Scan for the cell matching the given text and deliver its (x, y) coordinate at center. 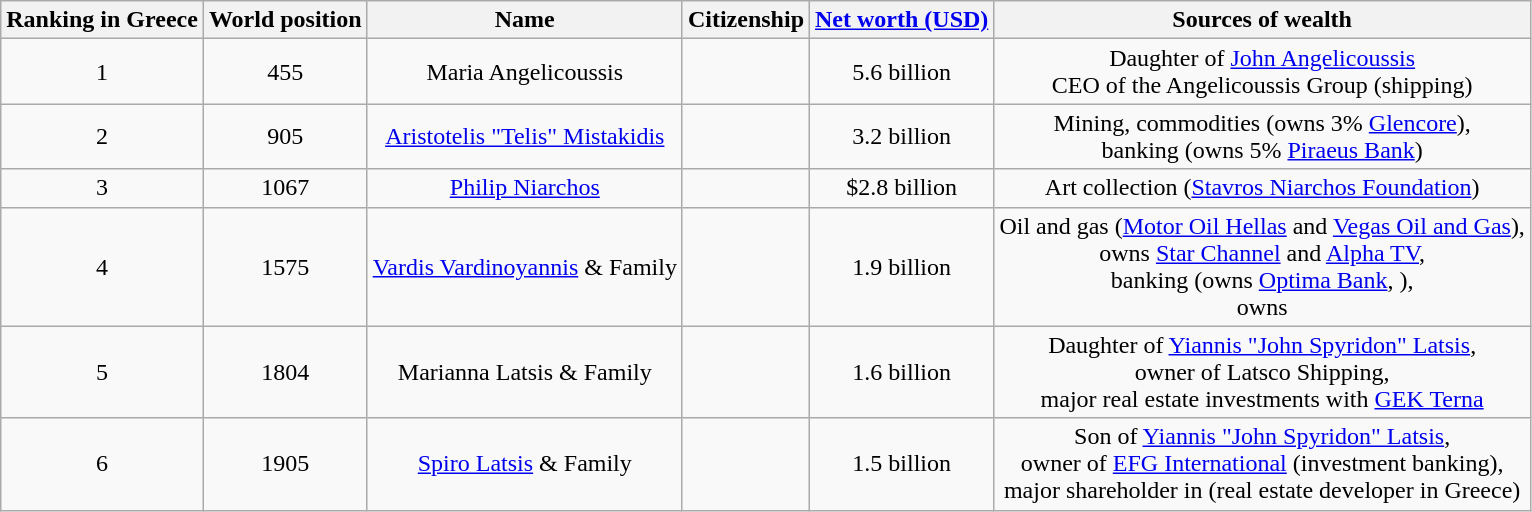
Mining, commodities (owns 3% Glencore), banking (owns 5% Piraeus Bank) (1262, 136)
Vardis Vardinoyannis & Family (524, 266)
Philip Niarchos (524, 188)
Name (524, 20)
$2.8 billion (902, 188)
5.6 billion (902, 72)
World position (285, 20)
1067 (285, 188)
Spiro Latsis & Family (524, 464)
1575 (285, 266)
Citizenship (746, 20)
Maria Angelicoussis (524, 72)
6 (102, 464)
Daughter of John Angelicoussis CEO of the Angelicoussis Group (shipping) (1262, 72)
3 (102, 188)
1.5 billion (902, 464)
Ranking in Greece (102, 20)
Oil and gas (Motor Oil Hellas and Vegas Oil and Gas), owns Star Channel and Alpha TV, banking (owns Optima Bank, ), owns (1262, 266)
4 (102, 266)
1804 (285, 372)
905 (285, 136)
Aristotelis "Telis" Mistakidis (524, 136)
1.6 billion (902, 372)
Marianna Latsis & Family (524, 372)
Net worth (USD) (902, 20)
1 (102, 72)
Sources of wealth (1262, 20)
3.2 billion (902, 136)
Art collection (Stavros Niarchos Foundation) (1262, 188)
Daughter of Yiannis "John Spyridon" Latsis, owner of Latsco Shipping, major real estate investments with GEK Terna (1262, 372)
2 (102, 136)
5 (102, 372)
455 (285, 72)
1.9 billion (902, 266)
Son of Yiannis "John Spyridon" Latsis, owner of EFG International (investment banking), major shareholder in (real estate developer in Greece) (1262, 464)
1905 (285, 464)
